Find where the given text appears and provide that cell's center as (x, y) coordinate. 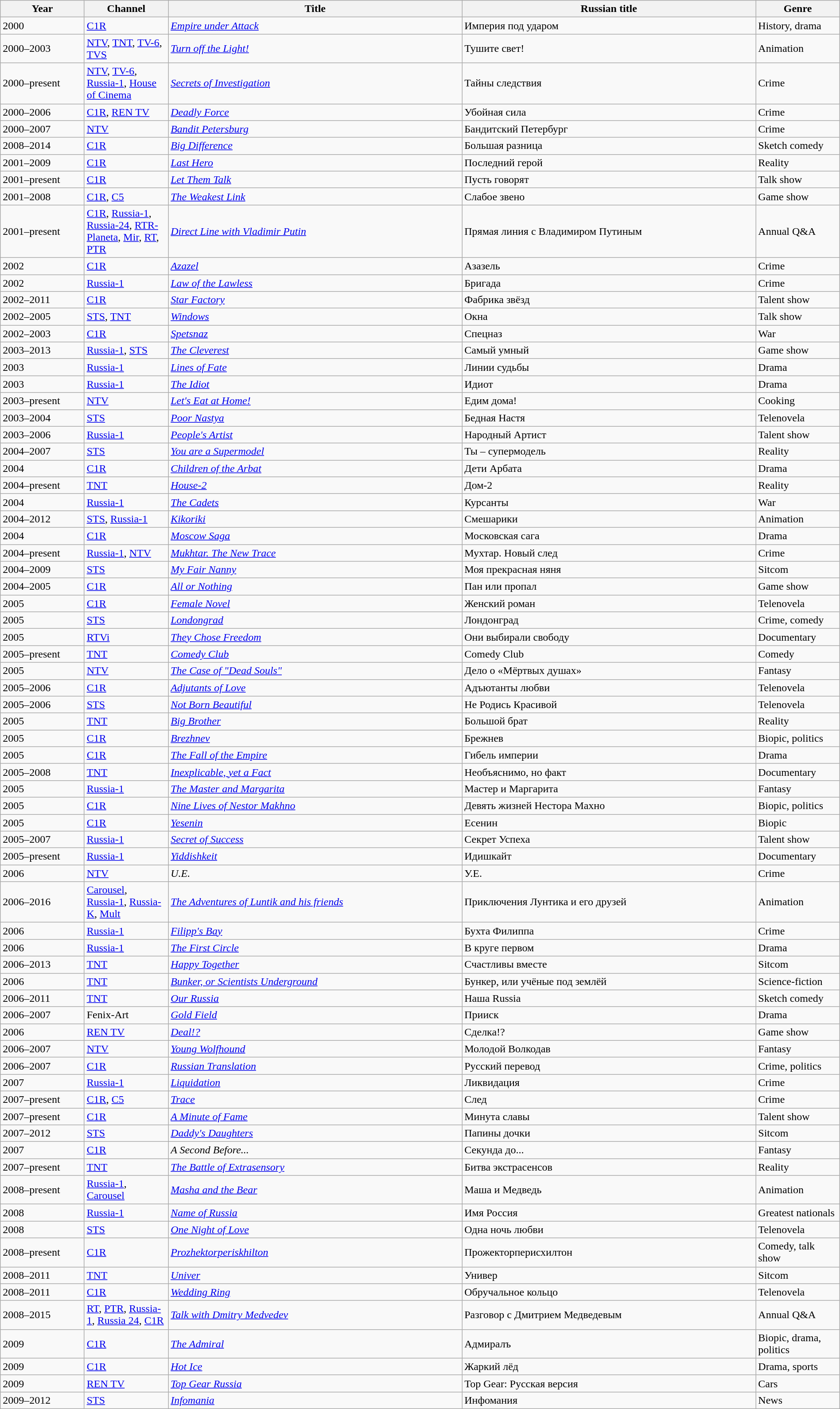
Poor Nastya (315, 418)
У.Е. (609, 873)
RTVi (126, 637)
Big Difference (315, 146)
Let Them Talk (315, 179)
Наша Russia (609, 998)
They Chose Freedom (315, 637)
Lines of Fate (315, 367)
Брежнев (609, 738)
Trace (315, 1099)
Линии судьбы (609, 367)
Бухта Филиппа (609, 931)
Дело о «Мёртвых душах» (609, 671)
The Idiot (315, 384)
Смешарики (609, 519)
2000 (43, 26)
2000–2006 (43, 112)
C1R, REN TV (126, 112)
Wedding Ring (315, 1292)
Cars (797, 1383)
Прожекторперисхилтон (609, 1252)
Адъютанты любви (609, 688)
Nine Lives of Nestor Makhno (315, 806)
Женский роман (609, 603)
Fenix-Art (126, 1015)
Drama, sports (797, 1366)
Не Родись Красивой (609, 704)
Молодой Волкодав (609, 1049)
Ликвидация (609, 1082)
Secret of Success (315, 840)
2002–2003 (43, 334)
2008–2015 (43, 1315)
STS, TNT (126, 317)
Spetsnaz (315, 334)
Yiddishkeit (315, 856)
Тайны следствия (609, 83)
2002–2011 (43, 300)
Filipp's Bay (315, 931)
Азазель (609, 266)
Turn off the Light! (315, 49)
Windows (315, 317)
Inexplicable, yet a Fact (315, 772)
Ты – супермодель (609, 452)
Infomania (315, 1400)
2005–2008 (43, 772)
В круге первом (609, 948)
Идиот (609, 384)
Cooking (797, 401)
Моя прекрасная няня (609, 570)
Bandit Petersburg (315, 129)
След (609, 1099)
Brezhnev (315, 738)
C1R, Russia-1, Russia-24, RTR-Planeta, Mir, RT, PTR (126, 231)
Hot Ice (315, 1366)
Direct Line with Vladimir Putin (315, 231)
Курсанты (609, 502)
2008–2014 (43, 146)
Bunker, or Scientists Underground (315, 981)
Лондонград (609, 620)
The Cleverest (315, 350)
Бункер, или учёные под землёй (609, 981)
Gold Field (315, 1015)
Битва экстрасенсов (609, 1167)
You are a Supermodel (315, 452)
People's Artist (315, 435)
The Battle of Extrasensory (315, 1167)
Law of the Lawless (315, 283)
2003–2013 (43, 350)
2006–2016 (43, 902)
Есенин (609, 823)
Бедная Настя (609, 418)
Идишкайт (609, 856)
Последний герой (609, 163)
Сделка!? (609, 1032)
Secrets of Investigation (315, 83)
Мастер и Маргарита (609, 789)
Московская сага (609, 536)
Russia-1, STS (126, 350)
Жаркий лёд (609, 1366)
Daddy's Daughters (315, 1133)
Female Novel (315, 603)
Genre (797, 9)
Маша и Медведь (609, 1190)
Azazel (315, 266)
2003–2006 (43, 435)
RT, PTR, Russia-1, Russia 24, C1R (126, 1315)
A Minute of Fame (315, 1116)
Обручальное кольцо (609, 1292)
The Master and Margarita (315, 789)
Big Brother (315, 721)
Секунда до... (609, 1150)
NTV, TV-6, Russia-1, House of Cinema (126, 83)
2001–2008 (43, 196)
Univer (315, 1275)
Let's Eat at Home! (315, 401)
Одна ночь любви (609, 1230)
Адмиралъ (609, 1343)
Children of the Arbat (315, 468)
Мухтар. Новый след (609, 553)
Empire under Attack (315, 26)
Talk with Dmitry Medvedev (315, 1315)
Russian Translation (315, 1066)
NTV, TNT, TV-6, TVS (126, 49)
The Admiral (315, 1343)
My Fair Nanny (315, 570)
Прямая линия с Владимиром Путиным (609, 231)
Универ (609, 1275)
Deal!? (315, 1032)
The First Circle (315, 948)
Девять жизней Нестора Махно (609, 806)
Они выбирали свободу (609, 637)
Greatest nationals (797, 1213)
News (797, 1400)
Last Hero (315, 163)
Mukhtar. The New Trace (315, 553)
2004–2009 (43, 570)
2004–2012 (43, 519)
Name of Russia (315, 1213)
Biopic (797, 823)
Carousel,Russia-1, Russia-K, Mult (126, 902)
2003–present (43, 401)
Russia-1, Carousel (126, 1190)
Science-fiction (797, 981)
2000–2003 (43, 49)
Бригада (609, 283)
Year (43, 9)
Дети Арбата (609, 468)
Crime, politics (797, 1066)
2009–2012 (43, 1400)
Title (315, 9)
Бандитский Петербург (609, 129)
Masha and the Bear (315, 1190)
Счастливы вместе (609, 965)
Пусть говорят (609, 179)
One Night of Love (315, 1230)
Империя под ударом (609, 26)
Kikoriki (315, 519)
Гибель империи (609, 755)
Top Gear: Русская версия (609, 1383)
2005–2007 (43, 840)
Russian title (609, 9)
Большая разница (609, 146)
2004–2005 (43, 587)
Дом-2 (609, 485)
Yesenin (315, 823)
Минута славы (609, 1116)
Русский перевод (609, 1066)
All or Nothing (315, 587)
Фабрика звёзд (609, 300)
Папины дочки (609, 1133)
House-2 (315, 485)
2002–2005 (43, 317)
Самый умный (609, 350)
Слабое звено (609, 196)
Adjutants of Love (315, 688)
Prozhektorperiskhilton (315, 1252)
2006–2011 (43, 998)
Our Russia (315, 998)
A Second Before... (315, 1150)
Секрет Успеха (609, 840)
Deadly Force (315, 112)
The Adventures of Luntik and his friends (315, 902)
Имя Россия (609, 1213)
2004–2007 (43, 452)
Необъяснимо, но факт (609, 772)
Большой брат (609, 721)
2000–present (43, 83)
Biopic, drama, politics (797, 1343)
History, drama (797, 26)
Londongrad (315, 620)
The Fall of the Empire (315, 755)
2007–2012 (43, 1133)
Прииск (609, 1015)
Тушите свет! (609, 49)
Убойная сила (609, 112)
2000–2007 (43, 129)
Comedy, talk show (797, 1252)
Happy Together (315, 965)
Star Factory (315, 300)
Top Gear Russia (315, 1383)
Not Born Beautiful (315, 704)
Channel (126, 9)
Спецназ (609, 334)
Инфомания (609, 1400)
2003–2004 (43, 418)
Пан или пропал (609, 587)
2006–2013 (43, 965)
Приключения Лунтика и его друзей (609, 902)
Moscow Saga (315, 536)
2001–2009 (43, 163)
Comedy (797, 654)
Young Wolfhound (315, 1049)
U.E. (315, 873)
The Weakest Link (315, 196)
Народный Артист (609, 435)
Liquidation (315, 1082)
The Cadets (315, 502)
Разговор с Дмитрием Медведевым (609, 1315)
STS, Russia-1 (126, 519)
Едим дома! (609, 401)
The Case of "Dead Souls" (315, 671)
Crime, comedy (797, 620)
Окна (609, 317)
Russia-1, NTV (126, 553)
